Return [x, y] of the center of cell containing provided text 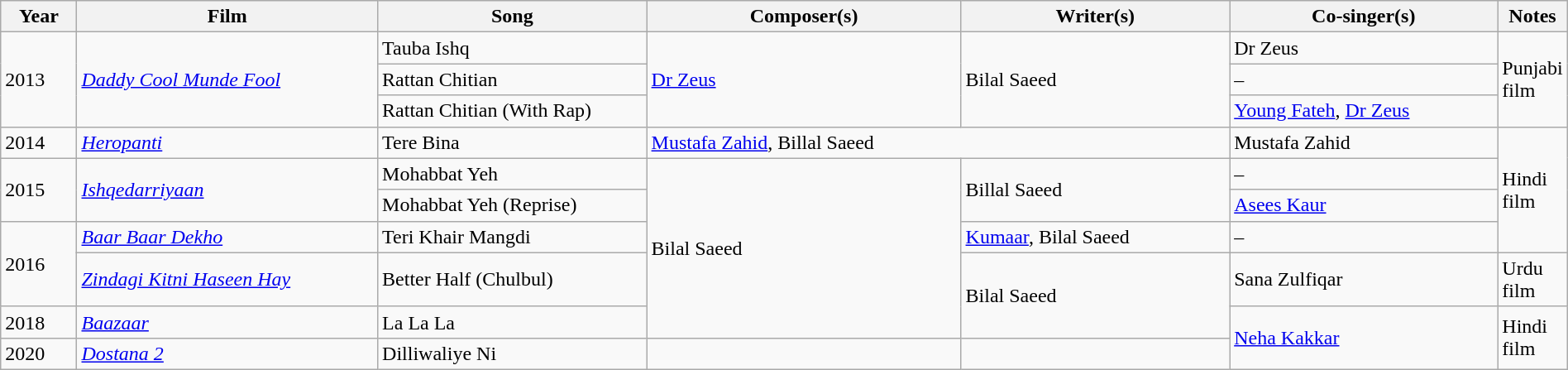
Writer(s) [1095, 17]
Better Half (Chulbul) [513, 280]
Mustafa Zahid [1364, 142]
Kumaar, Bilal Saeed [1095, 237]
Film [227, 17]
Mustafa Zahid, Billal Saeed [938, 142]
Daddy Cool Munde Fool [227, 79]
Ishqedarriyaan [227, 190]
Baar Baar Dekho [227, 237]
Asees Kaur [1364, 205]
Dostana 2 [227, 353]
Rattan Chitian (With Rap) [513, 111]
Young Fateh, Dr Zeus [1364, 111]
Composer(s) [804, 17]
Neha Kakkar [1364, 338]
Heropanti [227, 142]
2018 [39, 322]
Sana Zulfiqar [1364, 280]
Year [39, 17]
2015 [39, 190]
Notes [1532, 17]
Urdu film [1532, 280]
Rattan Chitian [513, 79]
2014 [39, 142]
2020 [39, 353]
Song [513, 17]
Tauba Ishq [513, 48]
La La La [513, 322]
Tere Bina [513, 142]
Co-singer(s) [1364, 17]
2016 [39, 263]
Dilliwaliye Ni [513, 353]
Mohabbat Yeh [513, 174]
Baazaar [227, 322]
Teri Khair Mangdi [513, 237]
Billal Saeed [1095, 190]
Mohabbat Yeh (Reprise) [513, 205]
Zindagi Kitni Haseen Hay [227, 280]
Punjabi film [1532, 79]
2013 [39, 79]
